Identify which cell holds the provided text, then report its (X, Y) central coordinate. 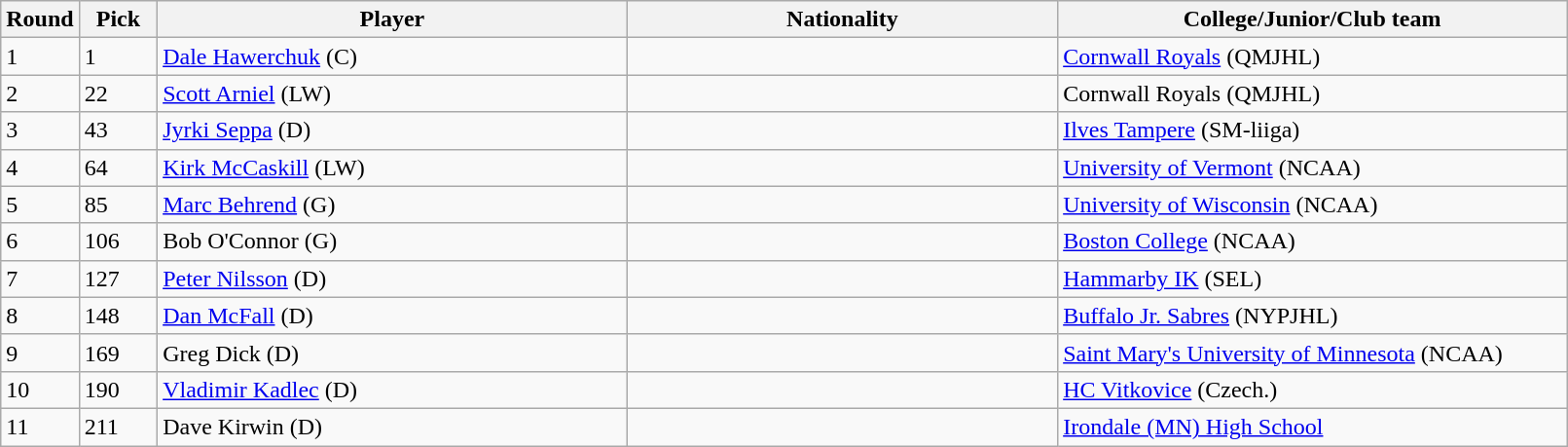
Dale Hawerchuk (C) (393, 56)
22 (118, 93)
Player (393, 19)
Hammarby IK (SEL) (1312, 279)
College/Junior/Club team (1312, 19)
4 (40, 168)
85 (118, 205)
Marc Behrend (G) (393, 205)
11 (40, 427)
Saint Mary's University of Minnesota (NCAA) (1312, 353)
Round (40, 19)
Scott Arniel (LW) (393, 93)
Buffalo Jr. Sabres (NYPJHL) (1312, 316)
211 (118, 427)
Bob O'Connor (G) (393, 242)
Dan McFall (D) (393, 316)
5 (40, 205)
Peter Nilsson (D) (393, 279)
Kirk McCaskill (LW) (393, 168)
Greg Dick (D) (393, 353)
43 (118, 130)
University of Wisconsin (NCAA) (1312, 205)
Boston College (NCAA) (1312, 242)
Ilves Tampere (SM-liiga) (1312, 130)
64 (118, 168)
Dave Kirwin (D) (393, 427)
HC Vitkovice (Czech.) (1312, 390)
Jyrki Seppa (D) (393, 130)
2 (40, 93)
Pick (118, 19)
106 (118, 242)
9 (40, 353)
10 (40, 390)
6 (40, 242)
190 (118, 390)
Irondale (MN) High School (1312, 427)
7 (40, 279)
127 (118, 279)
8 (40, 316)
Nationality (842, 19)
148 (118, 316)
University of Vermont (NCAA) (1312, 168)
3 (40, 130)
169 (118, 353)
Vladimir Kadlec (D) (393, 390)
